Extract the [X, Y] coordinate from the center of the cell holding the provided text.  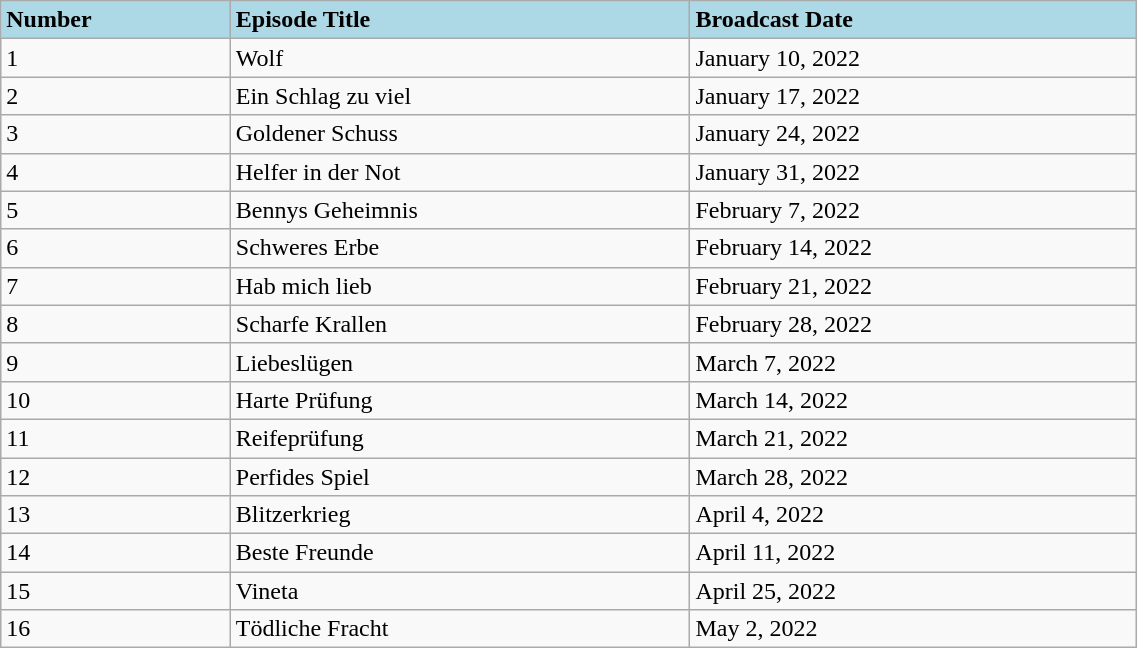
9 [116, 362]
Bennys Geheimnis [460, 210]
Broadcast Date [914, 20]
May 2, 2022 [914, 629]
7 [116, 286]
Beste Freunde [460, 553]
12 [116, 477]
6 [116, 248]
April 11, 2022 [914, 553]
10 [116, 400]
Vineta [460, 591]
Wolf [460, 58]
Helfer in der Not [460, 172]
March 14, 2022 [914, 400]
Scharfe Krallen [460, 324]
Liebeslügen [460, 362]
April 25, 2022 [914, 591]
4 [116, 172]
15 [116, 591]
13 [116, 515]
January 17, 2022 [914, 96]
Reifeprüfung [460, 438]
Number [116, 20]
5 [116, 210]
February 14, 2022 [914, 248]
Hab mich lieb [460, 286]
Perfides Spiel [460, 477]
March 28, 2022 [914, 477]
1 [116, 58]
Episode Title [460, 20]
March 7, 2022 [914, 362]
14 [116, 553]
8 [116, 324]
March 21, 2022 [914, 438]
January 24, 2022 [914, 134]
February 21, 2022 [914, 286]
February 7, 2022 [914, 210]
Goldener Schuss [460, 134]
Blitzerkrieg [460, 515]
Harte Prüfung [460, 400]
February 28, 2022 [914, 324]
Ein Schlag zu viel [460, 96]
3 [116, 134]
16 [116, 629]
January 31, 2022 [914, 172]
Tödliche Fracht [460, 629]
April 4, 2022 [914, 515]
Schweres Erbe [460, 248]
11 [116, 438]
2 [116, 96]
January 10, 2022 [914, 58]
